For the text-containing cell, return its midpoint in [x, y] coordinate format. 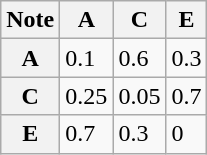
0 [186, 134]
0.05 [140, 96]
0.25 [86, 96]
0.1 [86, 58]
0.6 [140, 58]
Note [30, 20]
